Search for the cell housing the specified text and yield its [x, y] center coordinate. 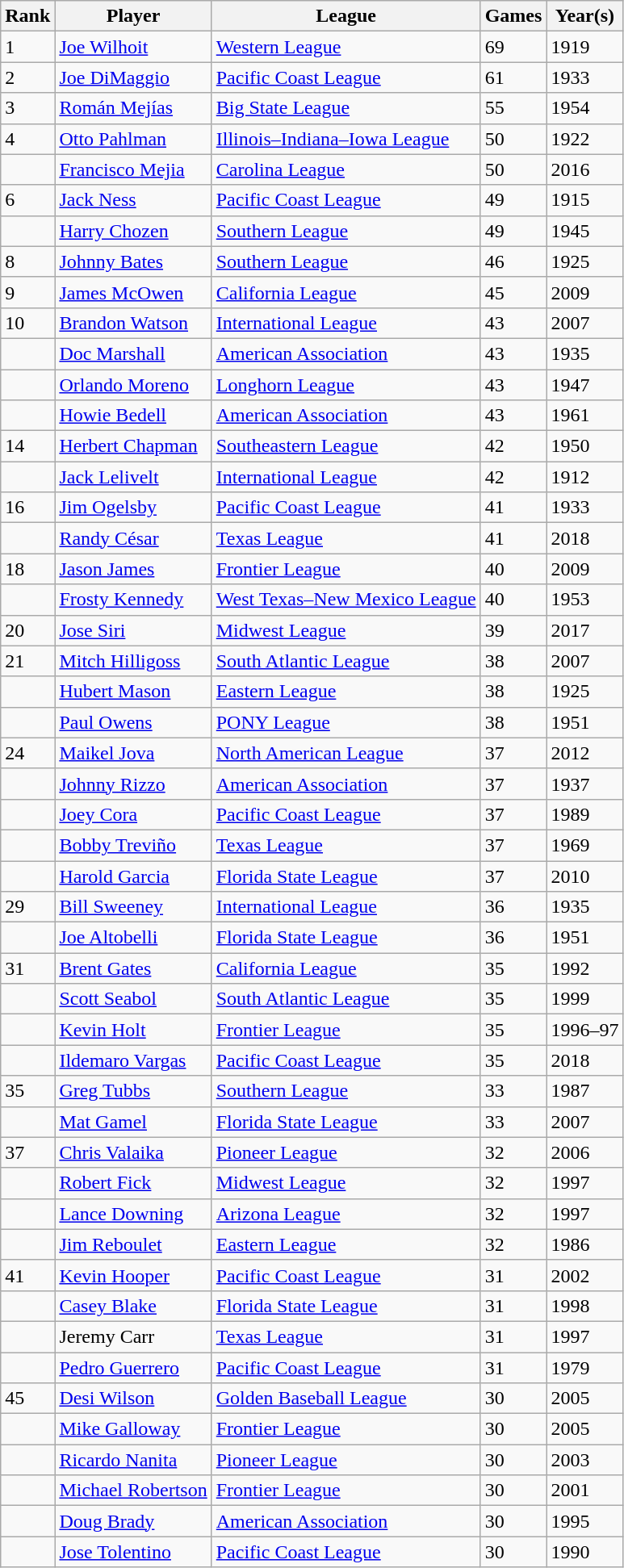
3 [27, 108]
10 [27, 323]
Brent Gates [133, 968]
1953 [584, 600]
Joe Altobelli [133, 938]
Jim Reboulet [133, 1244]
Román Mejías [133, 108]
Jack Lelivelt [133, 477]
Scott Seabol [133, 999]
1961 [584, 416]
PONY League [346, 722]
1995 [584, 1521]
Longhorn League [346, 385]
1987 [584, 1091]
1945 [584, 231]
Paul Owens [133, 722]
Arizona League [346, 1214]
1954 [584, 108]
Jim Ogelsby [133, 508]
20 [27, 630]
2017 [584, 630]
2003 [584, 1460]
Bobby Treviño [133, 845]
Casey Blake [133, 1306]
Greg Tubbs [133, 1091]
21 [27, 661]
69 [513, 47]
West Texas–New Mexico League [346, 600]
29 [27, 907]
Year(s) [584, 16]
61 [513, 77]
2006 [584, 1152]
League [346, 16]
Illinois–Indiana–Iowa League [346, 139]
Joey Cora [133, 814]
Lance Downing [133, 1214]
1947 [584, 385]
1996–97 [584, 1030]
Jose Siri [133, 630]
1999 [584, 999]
Player [133, 16]
Bill Sweeney [133, 907]
Mitch Hilligoss [133, 661]
Big State League [346, 108]
1 [27, 47]
14 [27, 446]
Jack Ness [133, 200]
Doug Brady [133, 1521]
Herbert Chapman [133, 446]
Pedro Guerrero [133, 1368]
1937 [584, 784]
Randy César [133, 538]
Chris Valaika [133, 1152]
Johnny Bates [133, 261]
James McOwen [133, 292]
1919 [584, 47]
2002 [584, 1275]
Brandon Watson [133, 323]
39 [513, 630]
Joe DiMaggio [133, 77]
Jose Tolentino [133, 1552]
Jason James [133, 569]
2016 [584, 169]
Carolina League [346, 169]
1989 [584, 814]
Western League [346, 47]
Ildemaro Vargas [133, 1060]
1915 [584, 200]
Golden Baseball League [346, 1399]
Hubert Mason [133, 692]
18 [27, 569]
Maikel Jova [133, 753]
Michael Robertson [133, 1491]
Kevin Hooper [133, 1275]
1992 [584, 968]
8 [27, 261]
Mike Galloway [133, 1429]
2010 [584, 876]
1998 [584, 1306]
24 [27, 753]
Rank [27, 16]
Robert Fick [133, 1183]
Harold Garcia [133, 876]
4 [27, 139]
16 [27, 508]
Doc Marshall [133, 353]
1986 [584, 1244]
1979 [584, 1368]
Francisco Mejia [133, 169]
1912 [584, 477]
Howie Bedell [133, 416]
Otto Pahlman [133, 139]
1950 [584, 446]
Desi Wilson [133, 1399]
6 [27, 200]
Southeastern League [346, 446]
46 [513, 261]
1990 [584, 1552]
55 [513, 108]
Games [513, 16]
Mat Gamel [133, 1122]
Harry Chozen [133, 231]
Frosty Kennedy [133, 600]
North American League [346, 753]
Orlando Moreno [133, 385]
1922 [584, 139]
Kevin Holt [133, 1030]
2 [27, 77]
9 [27, 292]
2012 [584, 753]
Joe Wilhoit [133, 47]
2001 [584, 1491]
Jeremy Carr [133, 1336]
Johnny Rizzo [133, 784]
1969 [584, 845]
Ricardo Nanita [133, 1460]
